Find where the given text appears and provide that cell's center as [X, Y] coordinate. 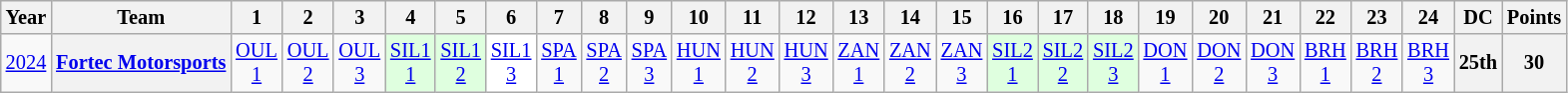
19 [1166, 17]
17 [1063, 17]
6 [511, 17]
2024 [26, 63]
3 [359, 17]
SIL21 [1012, 63]
HUN1 [699, 63]
24 [1428, 17]
DON1 [1166, 63]
9 [649, 17]
Points [1534, 17]
23 [1377, 17]
5 [460, 17]
ZAN2 [910, 63]
8 [605, 17]
SPA2 [605, 63]
BRH2 [1377, 63]
DC [1478, 17]
SPA3 [649, 63]
BRH3 [1428, 63]
Fortec Motorsports [141, 63]
Year [26, 17]
Team [141, 17]
18 [1113, 17]
20 [1219, 17]
12 [806, 17]
SIL11 [410, 63]
22 [1325, 17]
15 [962, 17]
ZAN1 [858, 63]
2 [308, 17]
10 [699, 17]
DON3 [1273, 63]
21 [1273, 17]
OUL2 [308, 63]
25th [1478, 63]
7 [559, 17]
SIL23 [1113, 63]
1 [257, 17]
BRH1 [1325, 63]
DON2 [1219, 63]
SIL13 [511, 63]
11 [753, 17]
OUL1 [257, 63]
4 [410, 17]
30 [1534, 63]
13 [858, 17]
16 [1012, 17]
14 [910, 17]
SIL22 [1063, 63]
SIL12 [460, 63]
ZAN3 [962, 63]
HUN3 [806, 63]
OUL3 [359, 63]
HUN2 [753, 63]
SPA1 [559, 63]
